Find where the given text appears and provide that cell's center as [x, y] coordinate. 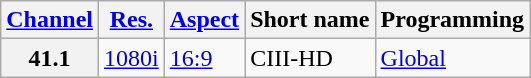
41.1 [50, 58]
Programming [452, 20]
Res. [132, 20]
Channel [50, 20]
16:9 [204, 58]
CIII-HD [310, 58]
Aspect [204, 20]
Short name [310, 20]
Global [452, 58]
1080i [132, 58]
